Locate the cell with the specified text and output its [x, y] center coordinate. 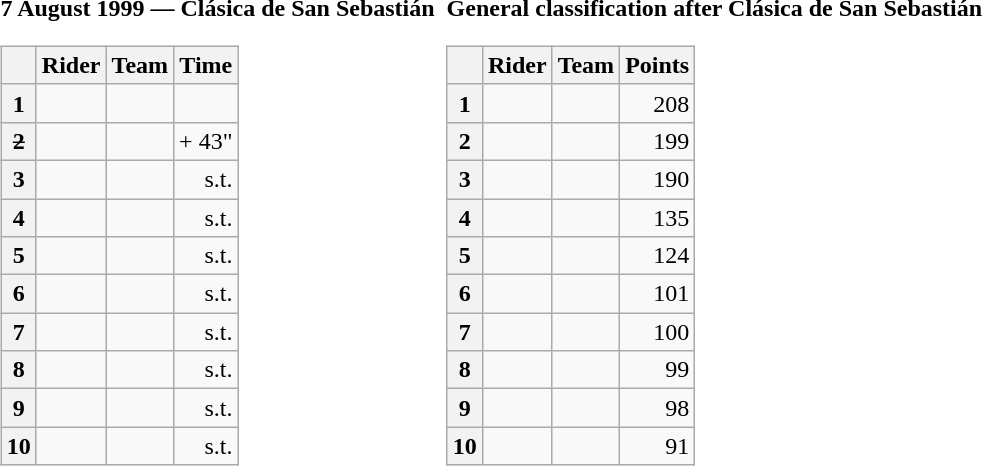
124 [658, 256]
Points [658, 65]
100 [658, 332]
208 [658, 103]
99 [658, 370]
+ 43" [206, 141]
Time [206, 65]
101 [658, 294]
91 [658, 446]
135 [658, 217]
190 [658, 179]
98 [658, 408]
199 [658, 141]
